Capture the cell that displays the provided text and extract its (X, Y) central coordinate. 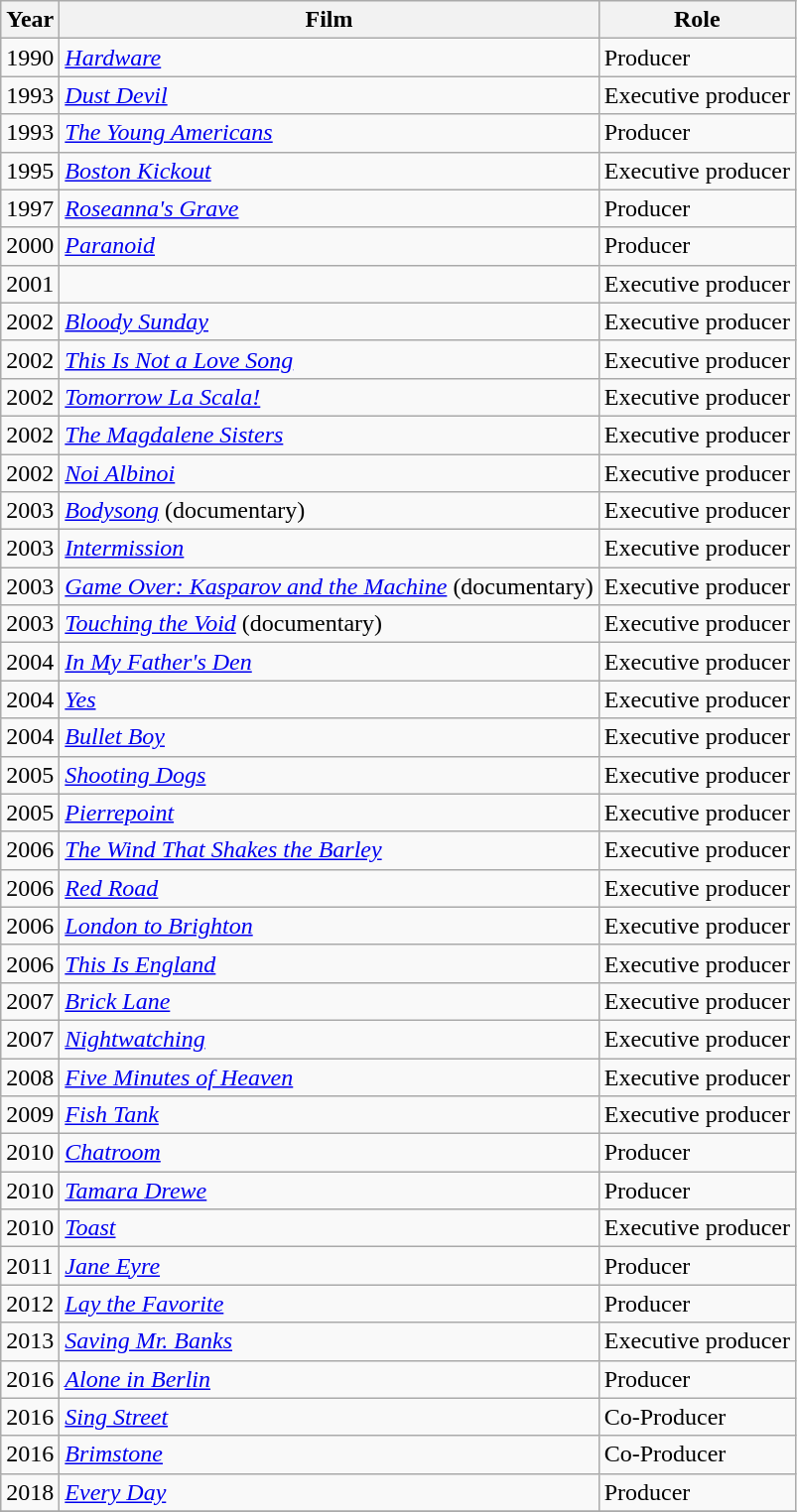
Nightwatching (330, 1039)
Pierrepoint (330, 813)
Saving Mr. Banks (330, 1341)
2013 (30, 1341)
Red Road (330, 888)
2012 (30, 1304)
The Magdalene Sisters (330, 435)
Year (30, 20)
2018 (30, 1492)
Intermission (330, 549)
Sing Street (330, 1417)
Alone in Berlin (330, 1379)
Tamara Drewe (330, 1191)
Role (697, 20)
Touching the Void (documentary) (330, 624)
Yes (330, 699)
Game Over: Kasparov and the Machine (documentary) (330, 586)
London to Brighton (330, 926)
Bodysong (documentary) (330, 511)
1990 (30, 58)
The Young Americans (330, 133)
Jane Eyre (330, 1266)
1995 (30, 171)
This Is Not a Love Song (330, 359)
2000 (30, 246)
Toast (330, 1228)
Bloody Sunday (330, 321)
2009 (30, 1115)
Every Day (330, 1492)
Five Minutes of Heaven (330, 1076)
Film (330, 20)
Chatroom (330, 1153)
This Is England (330, 963)
Boston Kickout (330, 171)
Fish Tank (330, 1115)
The Wind That Shakes the Barley (330, 850)
2001 (30, 284)
1997 (30, 208)
Brick Lane (330, 1001)
In My Father's Den (330, 662)
Dust Devil (330, 95)
Hardware (330, 58)
Roseanna's Grave (330, 208)
Shooting Dogs (330, 775)
2008 (30, 1076)
Noi Albinoi (330, 473)
Paranoid (330, 246)
Brimstone (330, 1454)
Lay the Favorite (330, 1304)
Bullet Boy (330, 737)
2011 (30, 1266)
Tomorrow La Scala! (330, 397)
